Return the [x, y] coordinate for the center point of the cell that contains the specified text.  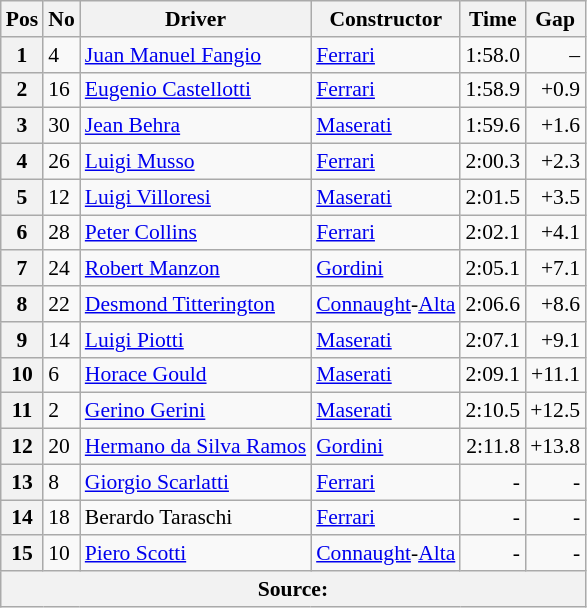
Horace Gould [196, 375]
+2.3 [555, 162]
+9.1 [555, 340]
20 [62, 447]
9 [22, 340]
2:05.1 [492, 269]
+13.8 [555, 447]
Gap [555, 19]
Luigi Piotti [196, 340]
2:10.5 [492, 411]
22 [62, 304]
Luigi Musso [196, 162]
Time [492, 19]
+11.1 [555, 375]
Juan Manuel Fangio [196, 55]
Luigi Villoresi [196, 197]
Robert Manzon [196, 269]
2:06.6 [492, 304]
1:58.9 [492, 90]
24 [62, 269]
Constructor [386, 19]
30 [62, 126]
+3.5 [555, 197]
2:07.1 [492, 340]
7 [22, 269]
+0.9 [555, 90]
18 [62, 518]
Giorgio Scarlatti [196, 482]
+7.1 [555, 269]
26 [62, 162]
– [555, 55]
+12.5 [555, 411]
Eugenio Castellotti [196, 90]
Desmond Titterington [196, 304]
1 [22, 55]
Pos [22, 19]
+8.6 [555, 304]
Hermano da Silva Ramos [196, 447]
2:01.5 [492, 197]
16 [62, 90]
Berardo Taraschi [196, 518]
3 [22, 126]
+1.6 [555, 126]
Source: [293, 589]
Driver [196, 19]
13 [22, 482]
Piero Scotti [196, 554]
2:09.1 [492, 375]
Gerino Gerini [196, 411]
2:11.8 [492, 447]
28 [62, 233]
1:59.6 [492, 126]
No [62, 19]
2:00.3 [492, 162]
Peter Collins [196, 233]
1:58.0 [492, 55]
11 [22, 411]
2:02.1 [492, 233]
+4.1 [555, 233]
5 [22, 197]
15 [22, 554]
Jean Behra [196, 126]
